Capture the cell that displays the provided text and extract its (x, y) central coordinate. 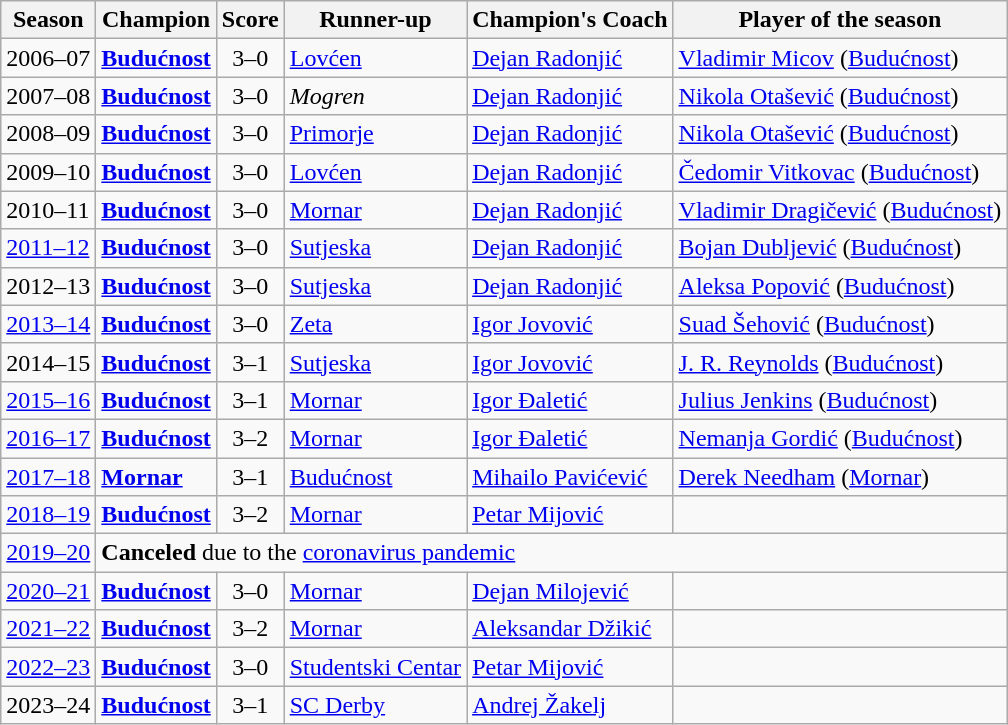
Primorje (375, 134)
Julius Jenkins (Budućnost) (840, 400)
2017–18 (48, 477)
Dejan Milojević (570, 591)
2013–14 (48, 324)
2011–12 (48, 248)
Zeta (375, 324)
Suad Šehović (Budućnost) (840, 324)
2012–13 (48, 286)
2008–09 (48, 134)
SC Derby (375, 705)
J. R. Reynolds (Budućnost) (840, 362)
Champion's Coach (570, 20)
2020–21 (48, 591)
2009–10 (48, 172)
2016–17 (48, 438)
Vladimir Dragičević (Budućnost) (840, 210)
Runner-up (375, 20)
Derek Needham (Mornar) (840, 477)
Canceled due to the coronavirus pandemic (552, 553)
Nemanja Gordić (Budućnost) (840, 438)
2007–08 (48, 96)
2021–22 (48, 629)
Bojan Dubljević (Budućnost) (840, 248)
Mogren (375, 96)
Champion (156, 20)
2019–20 (48, 553)
2010–11 (48, 210)
2015–16 (48, 400)
Studentski Centar (375, 667)
Score (250, 20)
Čedomir Vitkovac (Budućnost) (840, 172)
Mihailo Pavićević (570, 477)
Season (48, 20)
Vladimir Micov (Budućnost) (840, 58)
2023–24 (48, 705)
2022–23 (48, 667)
2006–07 (48, 58)
Aleksandar Džikić (570, 629)
2014–15 (48, 362)
Player of the season (840, 20)
Aleksa Popović (Budućnost) (840, 286)
Andrej Žakelj (570, 705)
2018–19 (48, 515)
